Detect which cell encompasses the target text, then output its [x, y] center coordinate. 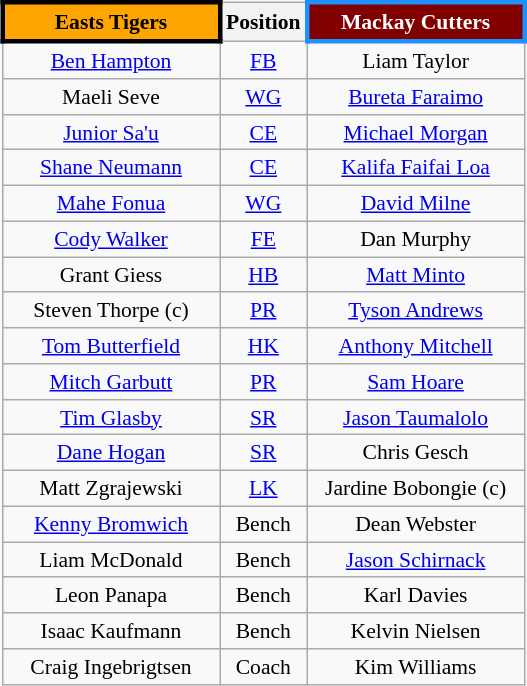
Tyson Andrews [416, 310]
Junior Sa'u [110, 132]
HK [264, 346]
Kenny Bromwich [110, 524]
Easts Tigers [110, 22]
Kalifa Faifai Loa [416, 168]
Kelvin Nielsen [416, 631]
Matt Zgrajewski [110, 488]
Grant Giess [110, 275]
Position [264, 22]
Chris Gesch [416, 453]
Sam Hoare [416, 382]
Mitch Garbutt [110, 382]
Mackay Cutters [416, 22]
Dean Webster [416, 524]
Jason Taumalolo [416, 417]
Michael Morgan [416, 132]
Leon Panapa [110, 595]
Dane Hogan [110, 453]
David Milne [416, 203]
Maeli Seve [110, 97]
Tom Butterfield [110, 346]
Matt Minto [416, 275]
Steven Thorpe (c) [110, 310]
Craig Ingebrigtsen [110, 667]
Ben Hampton [110, 60]
Liam Taylor [416, 60]
Kim Williams [416, 667]
HB [264, 275]
Bureta Faraimo [416, 97]
Tim Glasby [110, 417]
Jardine Bobongie (c) [416, 488]
Liam McDonald [110, 560]
Coach [264, 667]
Cody Walker [110, 239]
Karl Davies [416, 595]
Jason Schirnack [416, 560]
Dan Murphy [416, 239]
Isaac Kaufmann [110, 631]
LK [264, 488]
FE [264, 239]
Shane Neumann [110, 168]
Mahe Fonua [110, 203]
FB [264, 60]
Anthony Mitchell [416, 346]
